Identify which cell holds the provided text, then report its (x, y) central coordinate. 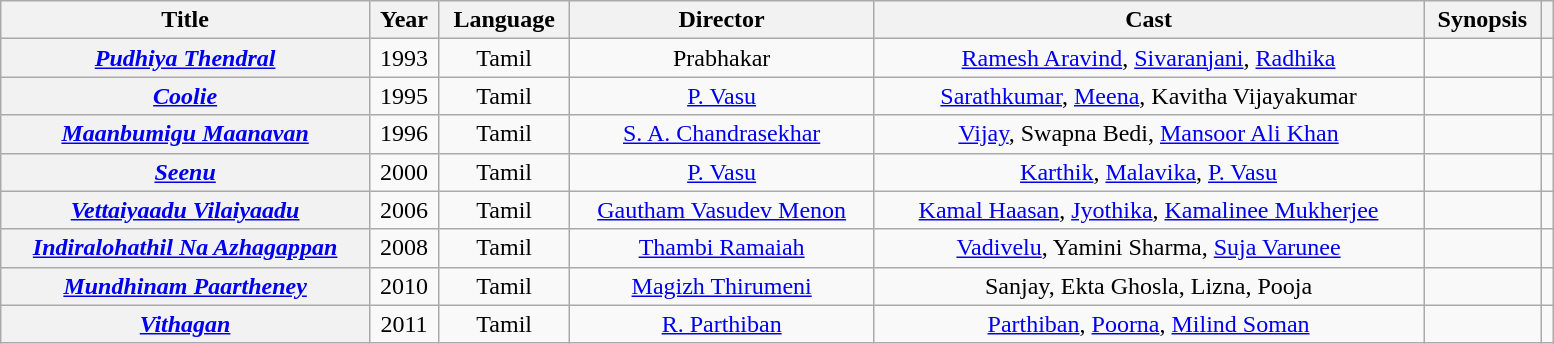
Vithagan (186, 324)
Cast (1148, 20)
Coolie (186, 96)
Prabhakar (722, 58)
1995 (404, 96)
Sanjay, Ekta Ghosla, Lizna, Pooja (1148, 286)
Indiralohathil Na Azhagappan (186, 248)
Ramesh Aravind, Sivaranjani, Radhika (1148, 58)
Pudhiya Thendral (186, 58)
Gautham Vasudev Menon (722, 210)
Thambi Ramaiah (722, 248)
Vettaiyaadu Vilaiyaadu (186, 210)
2000 (404, 172)
Karthik, Malavika, P. Vasu (1148, 172)
Mundhinam Paartheney (186, 286)
Sarathkumar, Meena, Kavitha Vijayakumar (1148, 96)
Title (186, 20)
Kamal Haasan, Jyothika, Kamalinee Mukherjee (1148, 210)
Seenu (186, 172)
Year (404, 20)
2006 (404, 210)
Synopsis (1482, 20)
Vadivelu, Yamini Sharma, Suja Varunee (1148, 248)
1993 (404, 58)
Maanbumigu Maanavan (186, 134)
2010 (404, 286)
Magizh Thirumeni (722, 286)
S. A. Chandrasekhar (722, 134)
Vijay, Swapna Bedi, Mansoor Ali Khan (1148, 134)
1996 (404, 134)
Director (722, 20)
Language (504, 20)
2008 (404, 248)
2011 (404, 324)
Parthiban, Poorna, Milind Soman (1148, 324)
R. Parthiban (722, 324)
